Scan for the cell matching the given text and deliver its (X, Y) coordinate at center. 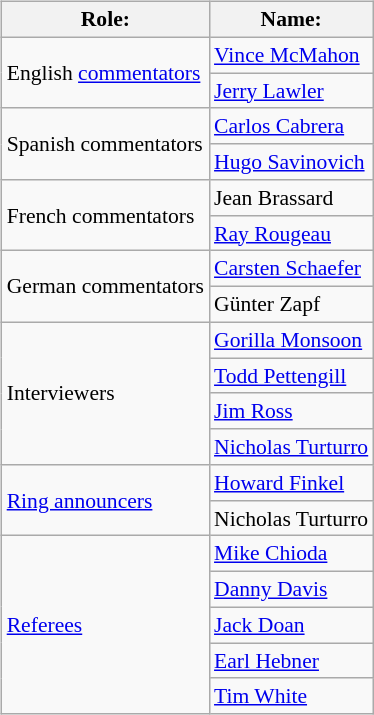
French commentators (106, 216)
Günter Zapf (291, 305)
Ray Rougeau (291, 233)
Jerry Lawler (291, 91)
Referees (106, 625)
Jim Ross (291, 411)
Role: (106, 20)
Gorilla Monsoon (291, 340)
Jack Doan (291, 625)
Interviewers (106, 393)
Hugo Savinovich (291, 162)
Danny Davis (291, 590)
Jean Brassard (291, 198)
Name: (291, 20)
Spanish commentators (106, 144)
Vince McMahon (291, 55)
German commentators (106, 286)
Tim White (291, 696)
Howard Finkel (291, 483)
Earl Hebner (291, 661)
Carsten Schaefer (291, 269)
Carlos Cabrera (291, 126)
Ring announcers (106, 500)
Todd Pettengill (291, 376)
Mike Chioda (291, 554)
English commentators (106, 72)
